Identify which cell holds the provided text, then report its [x, y] central coordinate. 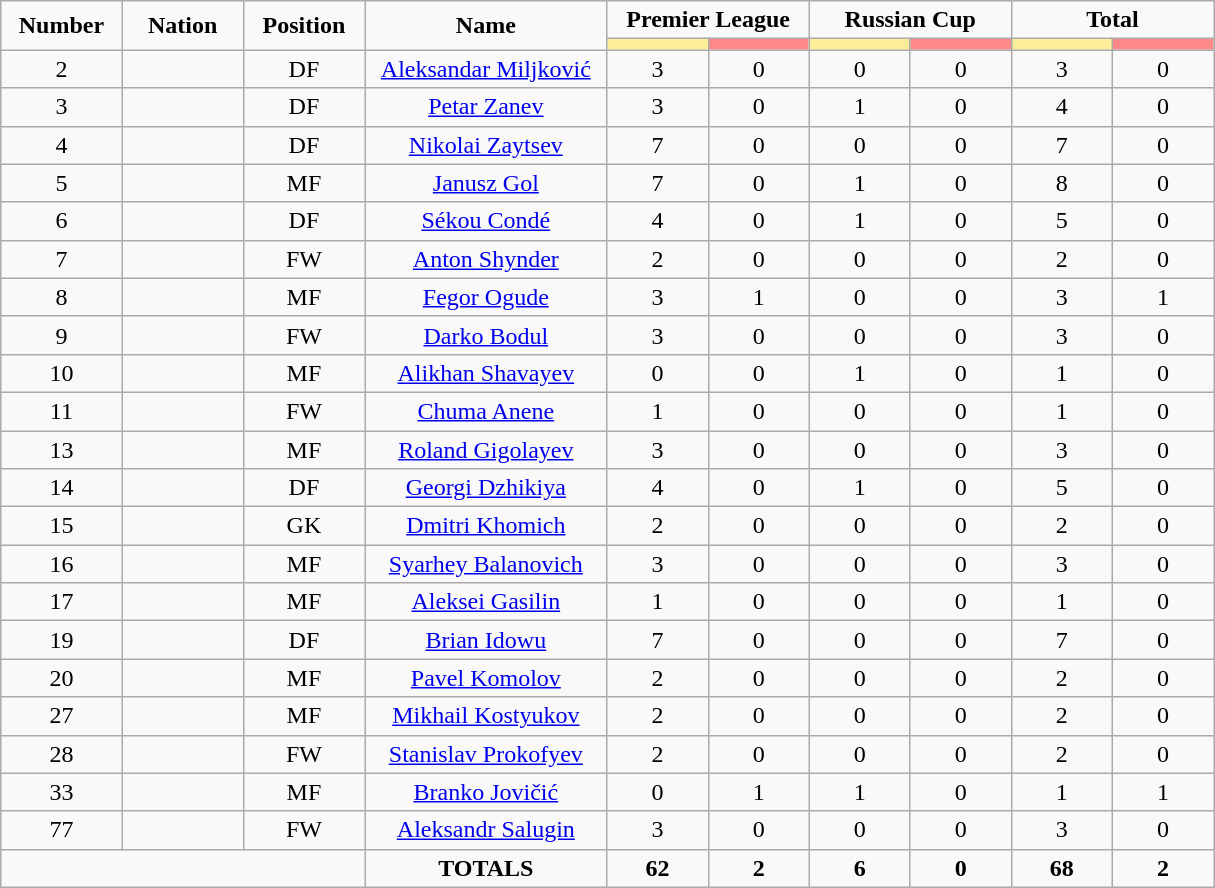
Russian Cup [910, 20]
GK [304, 526]
Nation [182, 26]
Pavel Komolov [486, 678]
Aleksandr Salugin [486, 830]
Premier League [708, 20]
9 [62, 335]
16 [62, 564]
77 [62, 830]
Petar Zanev [486, 107]
Branko Jovičić [486, 792]
20 [62, 678]
Alikhan Shavayev [486, 373]
Anton Shynder [486, 259]
62 [658, 868]
10 [62, 373]
Syarhey Balanovich [486, 564]
28 [62, 754]
Dmitri Khomich [486, 526]
Roland Gigolayev [486, 449]
33 [62, 792]
Mikhail Kostyukov [486, 716]
Janusz Gol [486, 183]
Brian Idowu [486, 640]
Aleksei Gasilin [486, 602]
Darko Bodul [486, 335]
14 [62, 488]
68 [1062, 868]
Georgi Dzhikiya [486, 488]
Fegor Ogude [486, 297]
19 [62, 640]
11 [62, 411]
Nikolai Zaytsev [486, 145]
Stanislav Prokofyev [486, 754]
Aleksandar Miljković [486, 69]
15 [62, 526]
27 [62, 716]
TOTALS [486, 868]
13 [62, 449]
Name [486, 26]
Number [62, 26]
Position [304, 26]
17 [62, 602]
Sékou Condé [486, 221]
Total [1112, 20]
Chuma Anene [486, 411]
